Output the (x, y) coordinate of the center of the cell containing the given text.  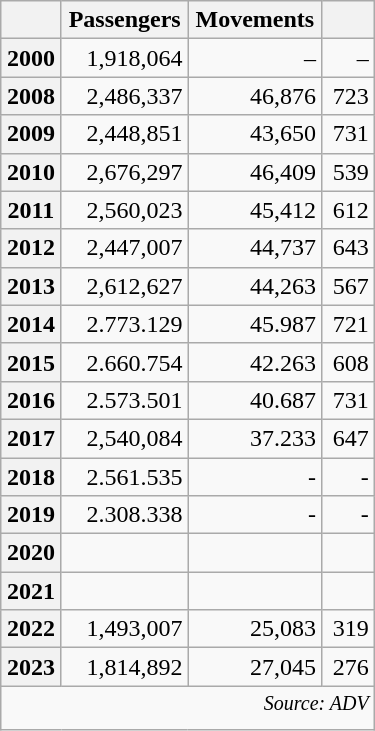
319 (348, 629)
2020 (31, 553)
2,560,023 (124, 210)
44,737 (255, 248)
612 (348, 210)
2.660.754 (124, 362)
1,918,064 (124, 58)
647 (348, 438)
608 (348, 362)
2016 (31, 400)
2021 (31, 591)
2019 (31, 515)
276 (348, 667)
2000 (31, 58)
43,650 (255, 134)
Passengers (124, 20)
44,263 (255, 286)
2010 (31, 172)
27,045 (255, 667)
723 (348, 96)
45.987 (255, 324)
2.773.129 (124, 324)
567 (348, 286)
46,409 (255, 172)
2.573.501 (124, 400)
2018 (31, 477)
2,676,297 (124, 172)
2011 (31, 210)
Movements (255, 20)
Source: ADV (188, 708)
42.263 (255, 362)
37.233 (255, 438)
2013 (31, 286)
2,448,851 (124, 134)
2015 (31, 362)
2014 (31, 324)
2.561.535 (124, 477)
2,540,084 (124, 438)
1,493,007 (124, 629)
1,814,892 (124, 667)
2012 (31, 248)
2,447,007 (124, 248)
721 (348, 324)
25,083 (255, 629)
40.687 (255, 400)
2023 (31, 667)
2017 (31, 438)
2,486,337 (124, 96)
2,612,627 (124, 286)
46,876 (255, 96)
2009 (31, 134)
643 (348, 248)
2.308.338 (124, 515)
45,412 (255, 210)
2008 (31, 96)
539 (348, 172)
2022 (31, 629)
